Capture the cell that displays the provided text and extract its (X, Y) central coordinate. 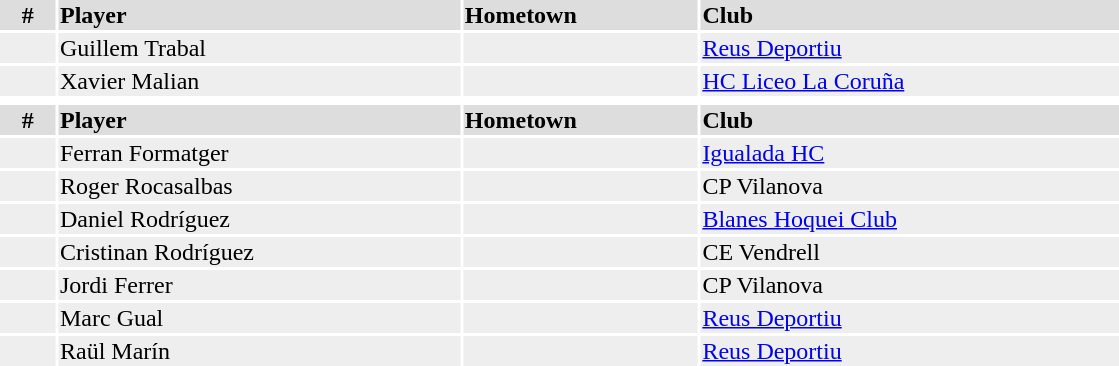
Daniel Rodríguez (259, 219)
Raül Marín (259, 351)
Roger Rocasalbas (259, 186)
Xavier Malian (259, 81)
Cristinan Rodríguez (259, 252)
HC Liceo La Coruña (910, 81)
Igualada HC (910, 153)
Jordi Ferrer (259, 285)
Blanes Hoquei Club (910, 219)
Guillem Trabal (259, 48)
Marc Gual (259, 318)
Ferran Formatger (259, 153)
CE Vendrell (910, 252)
